Extract the (x, y) coordinate from the center of the cell holding the provided text.  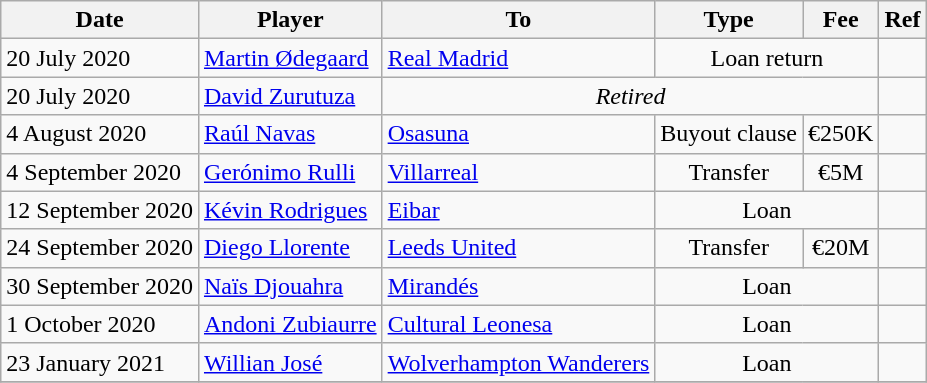
David Zurutuza (290, 96)
4 September 2020 (100, 172)
Mirandés (518, 286)
Date (100, 20)
Kévin Rodrigues (290, 210)
Andoni Zubiaurre (290, 324)
Willian José (290, 362)
Wolverhampton Wanderers (518, 362)
23 January 2021 (100, 362)
€250K (840, 134)
Loan return (767, 58)
Eibar (518, 210)
Retired (630, 96)
€5M (840, 172)
Cultural Leonesa (518, 324)
Leeds United (518, 248)
Ref (902, 20)
12 September 2020 (100, 210)
€20M (840, 248)
Type (729, 20)
Real Madrid (518, 58)
4 August 2020 (100, 134)
Player (290, 20)
Naïs Djouahra (290, 286)
To (518, 20)
Gerónimo Rulli (290, 172)
30 September 2020 (100, 286)
Buyout clause (729, 134)
Osasuna (518, 134)
Martin Ødegaard (290, 58)
Raúl Navas (290, 134)
Diego Llorente (290, 248)
Villarreal (518, 172)
24 September 2020 (100, 248)
1 October 2020 (100, 324)
Fee (840, 20)
